Return (x, y) of the center of cell containing provided text 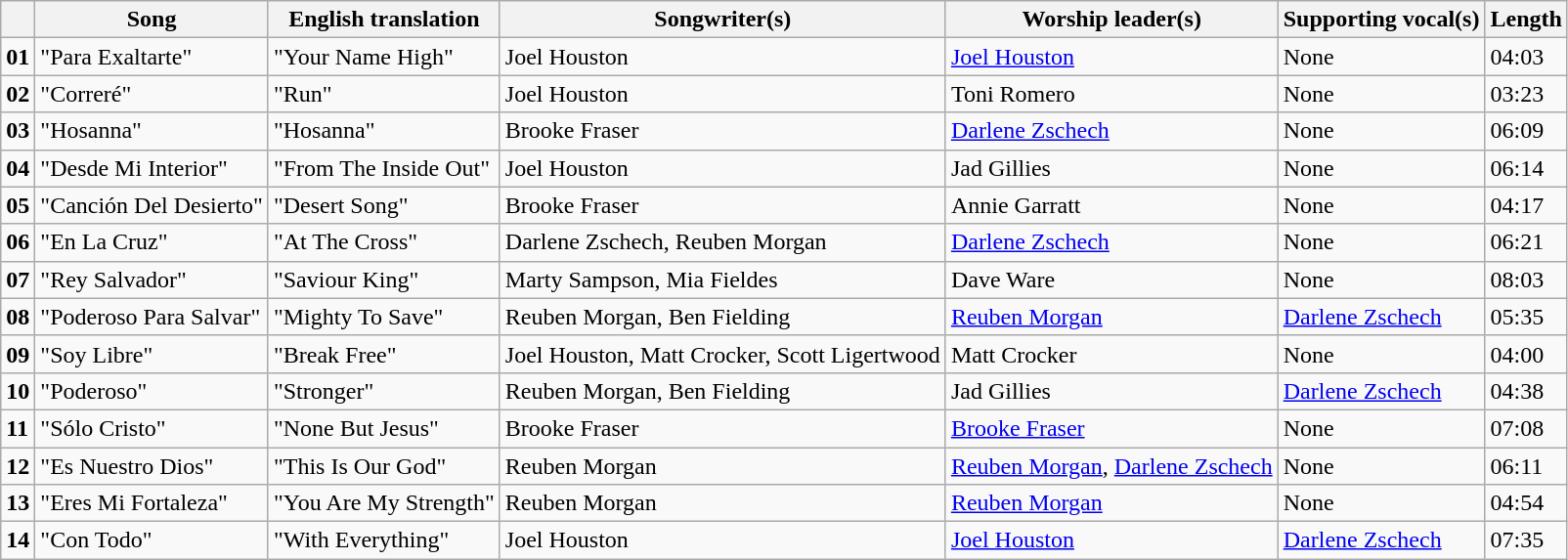
"Desde Mi Interior" (152, 168)
06:14 (1526, 168)
"Mighty To Save" (383, 317)
12 (18, 466)
"Saviour King" (383, 280)
14 (18, 540)
"Eres Mi Fortaleza" (152, 503)
"At The Cross" (383, 242)
06:11 (1526, 466)
Annie Garratt (1111, 205)
"Rey Salvador" (152, 280)
06:09 (1526, 131)
Songwriter(s) (722, 20)
05:35 (1526, 317)
13 (18, 503)
Length (1526, 20)
"Break Free" (383, 354)
"Stronger" (383, 391)
Darlene Zschech, Reuben Morgan (722, 242)
"From The Inside Out" (383, 168)
"Soy Libre" (152, 354)
"En La Cruz" (152, 242)
Reuben Morgan, Darlene Zschech (1111, 466)
07 (18, 280)
"Desert Song" (383, 205)
"Con Todo" (152, 540)
"Para Exaltarte" (152, 57)
"With Everything" (383, 540)
Toni Romero (1111, 94)
02 (18, 94)
04:17 (1526, 205)
04:00 (1526, 354)
Marty Sampson, Mia Fieldes (722, 280)
"None But Jesus" (383, 428)
"Es Nuestro Dios" (152, 466)
Song (152, 20)
04 (18, 168)
06 (18, 242)
Joel Houston, Matt Crocker, Scott Ligertwood (722, 354)
05 (18, 205)
09 (18, 354)
"Poderoso Para Salvar" (152, 317)
"Correré" (152, 94)
08 (18, 317)
04:03 (1526, 57)
08:03 (1526, 280)
04:54 (1526, 503)
07:35 (1526, 540)
06:21 (1526, 242)
11 (18, 428)
"Poderoso" (152, 391)
English translation (383, 20)
"Canción Del Desierto" (152, 205)
Dave Ware (1111, 280)
10 (18, 391)
01 (18, 57)
03:23 (1526, 94)
"Sólo Cristo" (152, 428)
07:08 (1526, 428)
Matt Crocker (1111, 354)
03 (18, 131)
"You Are My Strength" (383, 503)
Worship leader(s) (1111, 20)
"Your Name High" (383, 57)
"Run" (383, 94)
04:38 (1526, 391)
Supporting vocal(s) (1381, 20)
"This Is Our God" (383, 466)
